Pinpoint the cell where the given text exists, returning its [x, y] midpoint coordinate. 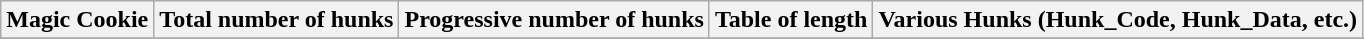
Progressive number of hunks [554, 20]
Total number of hunks [276, 20]
Table of length [791, 20]
Various Hunks (Hunk_Code, Hunk_Data, etc.) [1118, 20]
Magic Cookie [78, 20]
